Determine the (x, y) coordinate at the center of the cell enclosing the given text.  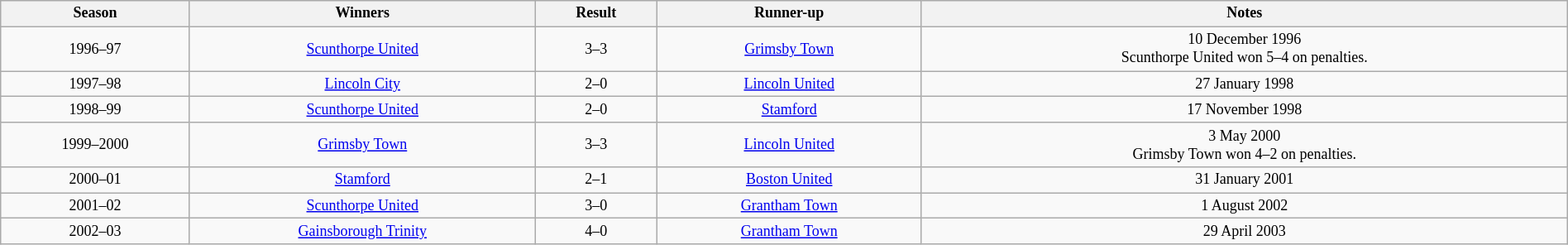
Winners (362, 13)
Result (595, 13)
2002–03 (95, 232)
Runner-up (789, 13)
3–0 (595, 205)
17 November 1998 (1244, 109)
Boston United (789, 180)
2000–01 (95, 180)
4–0 (595, 232)
3 May 2000Grimsby Town won 4–2 on penalties. (1244, 145)
1997–98 (95, 84)
Gainsborough Trinity (362, 232)
27 January 1998 (1244, 84)
1 August 2002 (1244, 205)
Season (95, 13)
31 January 2001 (1244, 180)
29 April 2003 (1244, 232)
1996–97 (95, 49)
1998–99 (95, 109)
1999–2000 (95, 145)
Lincoln City (362, 84)
2–1 (595, 180)
2001–02 (95, 205)
10 December 1996Scunthorpe United won 5–4 on penalties. (1244, 49)
Notes (1244, 13)
